Capture the cell that displays the provided text and extract its (X, Y) central coordinate. 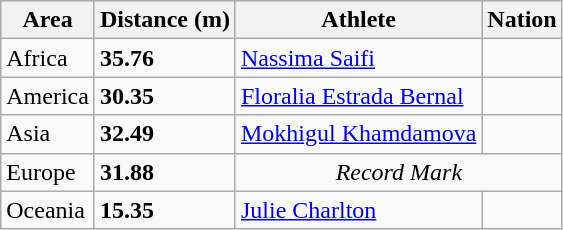
Oceania (48, 210)
Nation (522, 20)
31.88 (164, 172)
Africa (48, 58)
35.76 (164, 58)
32.49 (164, 134)
Europe (48, 172)
America (48, 96)
30.35 (164, 96)
15.35 (164, 210)
Mokhigul Khamdamova (358, 134)
Area (48, 20)
Nassima Saifi (358, 58)
Distance (m) (164, 20)
Record Mark (398, 172)
Julie Charlton (358, 210)
Athlete (358, 20)
Asia (48, 134)
Floralia Estrada Bernal (358, 96)
